Provide the [x, y] coordinate of the cell's center where the given text is located.  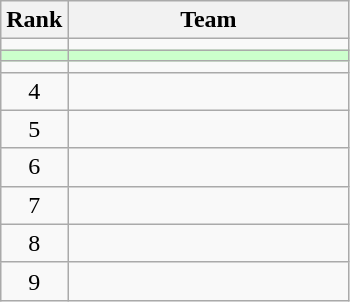
4 [34, 91]
6 [34, 167]
8 [34, 243]
Team [208, 20]
Rank [34, 20]
7 [34, 205]
5 [34, 129]
9 [34, 281]
